Pinpoint the cell where the given text exists, returning its [x, y] midpoint coordinate. 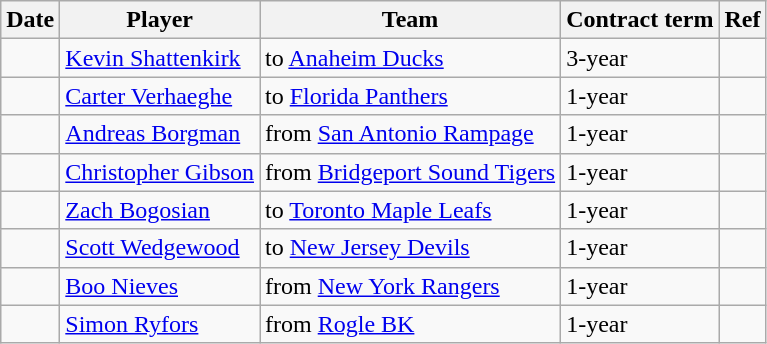
to Florida Panthers [410, 96]
from Bridgeport Sound Tigers [410, 172]
Simon Ryfors [160, 324]
Kevin Shattenkirk [160, 58]
Player [160, 20]
Ref [742, 20]
from New York Rangers [410, 286]
to Toronto Maple Leafs [410, 210]
Contract term [640, 20]
to Anaheim Ducks [410, 58]
Andreas Borgman [160, 134]
Carter Verhaeghe [160, 96]
Boo Nieves [160, 286]
from San Antonio Rampage [410, 134]
3-year [640, 58]
Zach Bogosian [160, 210]
Scott Wedgewood [160, 248]
Christopher Gibson [160, 172]
from Rogle BK [410, 324]
to New Jersey Devils [410, 248]
Date [30, 20]
Team [410, 20]
